Search for the cell housing the specified text and yield its (x, y) center coordinate. 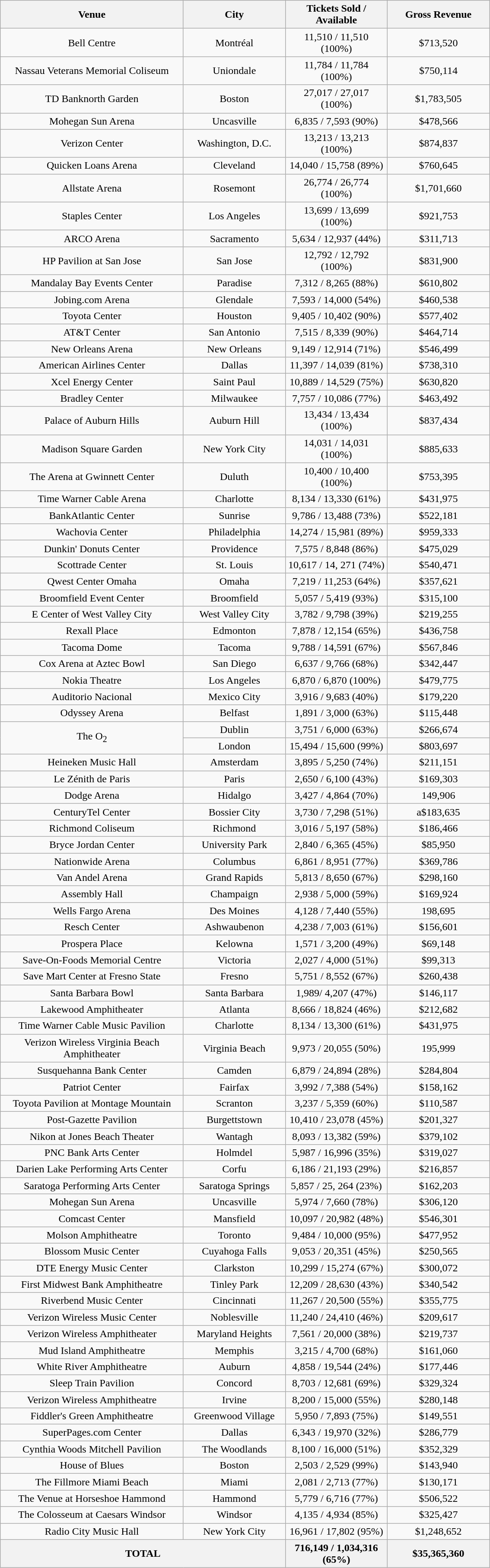
Verizon Wireless Amphitheatre (92, 1400)
The O2 (92, 738)
$300,072 (438, 1268)
8,134 / 13,300 (61%) (336, 1026)
11,267 / 20,500 (55%) (336, 1301)
$284,804 (438, 1070)
7,219 / 11,253 (64%) (336, 581)
Saratoga Performing Arts Center (92, 1186)
Palace of Auburn Hills (92, 420)
$99,313 (438, 960)
4,128 / 7,440 (55%) (336, 911)
10,617 / 14, 271 (74%) (336, 565)
Scottrade Center (92, 565)
Auburn (234, 1366)
Post-Gazette Pavilion (92, 1120)
5,751 / 8,552 (67%) (336, 976)
Lakewood Amphitheater (92, 1009)
Mandalay Bay Events Center (92, 283)
Cynthia Woods Mitchell Pavilion (92, 1449)
Milwaukee (234, 398)
Glendale (234, 300)
5,813 / 8,650 (67%) (336, 878)
Assembly Hall (92, 894)
Dodge Arena (92, 795)
12,209 / 28,630 (43%) (336, 1284)
Comcast Center (92, 1219)
$357,621 (438, 581)
Cuyahoga Falls (234, 1251)
$738,310 (438, 365)
9,786 / 13,488 (73%) (336, 515)
Tacoma (234, 647)
8,100 / 16,000 (51%) (336, 1449)
Nassau Veterans Memorial Coliseum (92, 71)
The Colosseum at Caesars Windsor (92, 1515)
Cleveland (234, 166)
$325,427 (438, 1515)
8,093 / 13,382 (59%) (336, 1136)
$1,248,652 (438, 1531)
6,835 / 7,593 (90%) (336, 121)
Edmonton (234, 631)
$250,565 (438, 1251)
Washington, D.C. (234, 144)
Mansfield (234, 1219)
$306,120 (438, 1202)
$610,802 (438, 283)
Save Mart Center at Fresno State (92, 976)
Venue (92, 15)
Broomfield (234, 598)
Cox Arena at Aztec Bowl (92, 664)
10,097 / 20,982 (48%) (336, 1219)
3,916 / 9,683 (40%) (336, 697)
Broomfield Event Center (92, 598)
Bell Centre (92, 42)
Sacramento (234, 238)
Fresno (234, 976)
The Woodlands (234, 1449)
Amsterdam (234, 762)
7,878 / 12,154 (65%) (336, 631)
$760,645 (438, 166)
Resch Center (92, 927)
Darien Lake Performing Arts Center (92, 1169)
$298,160 (438, 878)
Nokia Theatre (92, 680)
4,858 / 19,544 (24%) (336, 1366)
E Center of West Valley City (92, 614)
Verizon Wireless Music Center (92, 1317)
$209,617 (438, 1317)
Belfast (234, 713)
13,699 / 13,699 (100%) (336, 216)
Nikon at Jones Beach Theater (92, 1136)
Montréal (234, 42)
$179,220 (438, 697)
$753,395 (438, 477)
$379,102 (438, 1136)
1,989/ 4,207 (47%) (336, 993)
PNC Bank Arts Center (92, 1153)
8,134 / 13,330 (61%) (336, 499)
26,774 / 26,774 (100%) (336, 188)
$143,940 (438, 1466)
$750,114 (438, 71)
New Orleans Arena (92, 349)
5,634 / 12,937 (44%) (336, 238)
13,213 / 13,213 (100%) (336, 144)
ARCO Arena (92, 238)
8,666 / 18,824 (46%) (336, 1009)
5,987 / 16,996 (35%) (336, 1153)
14,031 / 14,031 (100%) (336, 449)
San Antonio (234, 333)
University Park (234, 845)
5,974 / 7,660 (78%) (336, 1202)
The Fillmore Miami Beach (92, 1482)
DTE Energy Music Center (92, 1268)
8,200 / 15,000 (55%) (336, 1400)
7,561 / 20,000 (38%) (336, 1334)
$546,301 (438, 1219)
Ashwaubenon (234, 927)
Fairfax (234, 1087)
Patriot Center (92, 1087)
$110,587 (438, 1103)
12,792 / 12,792 (100%) (336, 260)
Cincinnati (234, 1301)
Toronto (234, 1235)
14,040 / 15,758 (89%) (336, 166)
11,240 / 24,410 (46%) (336, 1317)
St. Louis (234, 565)
14,274 / 15,981 (89%) (336, 532)
Fiddler's Green Amphitheatre (92, 1416)
3,751 / 6,000 (63%) (336, 730)
American Airlines Center (92, 365)
$342,447 (438, 664)
Memphis (234, 1350)
$115,448 (438, 713)
3,237 / 5,359 (60%) (336, 1103)
11,397 / 14,039 (81%) (336, 365)
Paris (234, 779)
Paradise (234, 283)
Dunkin' Donuts Center (92, 548)
$478,566 (438, 121)
$1,701,660 (438, 188)
7,515 / 8,339 (90%) (336, 333)
Sunrise (234, 515)
10,400 / 10,400 (100%) (336, 477)
San Jose (234, 260)
$577,402 (438, 316)
$436,758 (438, 631)
$874,837 (438, 144)
Tinley Park (234, 1284)
10,299 / 15,274 (67%) (336, 1268)
$286,779 (438, 1433)
Hidalgo (234, 795)
$475,029 (438, 548)
9,484 / 10,000 (95%) (336, 1235)
27,017 / 27,017 (100%) (336, 99)
Le Zénith de Paris (92, 779)
Houston (234, 316)
9,053 / 20,351 (45%) (336, 1251)
$630,820 (438, 382)
5,779 / 6,716 (77%) (336, 1498)
Dublin (234, 730)
$803,697 (438, 746)
10,410 / 23,078 (45%) (336, 1120)
Time Warner Cable Music Pavilion (92, 1026)
6,186 / 21,193 (29%) (336, 1169)
Blossom Music Center (92, 1251)
Wells Fargo Arena (92, 911)
$464,714 (438, 333)
$831,900 (438, 260)
AT&T Center (92, 333)
Quicken Loans Arena (92, 166)
London (234, 746)
Rosemont (234, 188)
9,405 / 10,402 (90%) (336, 316)
City (234, 15)
BankAtlantic Center (92, 515)
Scranton (234, 1103)
7,757 / 10,086 (77%) (336, 398)
Atlanta (234, 1009)
Holmdel (234, 1153)
SuperPages.com Center (92, 1433)
Time Warner Cable Arena (92, 499)
Richmond (234, 828)
$319,027 (438, 1153)
New Orleans (234, 349)
Auditorio Nacional (92, 697)
7,575 / 8,848 (86%) (336, 548)
$479,775 (438, 680)
2,503 / 2,529 (99%) (336, 1466)
3,992 / 7,388 (54%) (336, 1087)
Grand Rapids (234, 878)
Nationwide Arena (92, 861)
$146,117 (438, 993)
Gross Revenue (438, 15)
Bradley Center (92, 398)
$311,713 (438, 238)
$477,952 (438, 1235)
Maryland Heights (234, 1334)
$460,538 (438, 300)
Columbus (234, 861)
$340,542 (438, 1284)
$959,333 (438, 532)
$506,522 (438, 1498)
$211,151 (438, 762)
5,857 / 25, 264 (23%) (336, 1186)
9,788 / 14,591 (67%) (336, 647)
$212,682 (438, 1009)
Virginia Beach (234, 1048)
Uniondale (234, 71)
Toyota Pavilion at Montage Mountain (92, 1103)
4,238 / 7,003 (61%) (336, 927)
The Arena at Gwinnett Center (92, 477)
$130,171 (438, 1482)
Radio City Music Hall (92, 1531)
Clarkston (234, 1268)
Verizon Center (92, 144)
Bryce Jordan Center (92, 845)
3,895 / 5,250 (74%) (336, 762)
$158,162 (438, 1087)
$169,924 (438, 894)
Save-On-Foods Memorial Centre (92, 960)
16,961 / 17,802 (95%) (336, 1531)
7,312 / 8,265 (88%) (336, 283)
a$183,635 (438, 812)
10,889 / 14,529 (75%) (336, 382)
2,081 / 2,713 (77%) (336, 1482)
Duluth (234, 477)
1,891 / 3,000 (63%) (336, 713)
198,695 (438, 911)
TOTAL (143, 1553)
6,879 / 24,894 (28%) (336, 1070)
149,906 (438, 795)
Sleep Train Pavilion (92, 1383)
1,571 / 3,200 (49%) (336, 944)
Staples Center (92, 216)
6,343 / 19,970 (32%) (336, 1433)
Mud Island Amphitheatre (92, 1350)
Rexall Place (92, 631)
Hammond (234, 1498)
$329,324 (438, 1383)
3,730 / 7,298 (51%) (336, 812)
Qwest Center Omaha (92, 581)
Tacoma Dome (92, 647)
Santa Barbara Bowl (92, 993)
Omaha (234, 581)
Saratoga Springs (234, 1186)
6,637 / 9,766 (68%) (336, 664)
$219,255 (438, 614)
$713,520 (438, 42)
195,999 (438, 1048)
$921,753 (438, 216)
$540,471 (438, 565)
$260,438 (438, 976)
$546,499 (438, 349)
2,840 / 6,365 (45%) (336, 845)
White River Amphitheatre (92, 1366)
$352,329 (438, 1449)
The Venue at Horseshoe Hammond (92, 1498)
$177,446 (438, 1366)
$35,365,360 (438, 1553)
8,703 / 12,681 (69%) (336, 1383)
Camden (234, 1070)
$266,674 (438, 730)
Jobing.com Arena (92, 300)
Champaign (234, 894)
CenturyTel Center (92, 812)
$149,551 (438, 1416)
$315,100 (438, 598)
$156,601 (438, 927)
Concord (234, 1383)
3,782 / 9,798 (39%) (336, 614)
716,149 / 1,034,316 (65%) (336, 1553)
5,950 / 7,893 (75%) (336, 1416)
HP Pavilion at San Jose (92, 260)
$522,181 (438, 515)
$201,327 (438, 1120)
5,057 / 5,419 (93%) (336, 598)
11,784 / 11,784 (100%) (336, 71)
Wachovia Center (92, 532)
3,427 / 4,864 (70%) (336, 795)
6,870 / 6,870 (100%) (336, 680)
Kelowna (234, 944)
Wantagh (234, 1136)
First Midwest Bank Amphitheatre (92, 1284)
$463,492 (438, 398)
13,434 / 13,434 (100%) (336, 420)
$369,786 (438, 861)
Toyota Center (92, 316)
Mexico City (234, 697)
Philadelphia (234, 532)
Bossier City (234, 812)
$162,203 (438, 1186)
Heineken Music Hall (92, 762)
2,650 / 6,100 (43%) (336, 779)
Susquehanna Bank Center (92, 1070)
Riverbend Music Center (92, 1301)
2,938 / 5,000 (59%) (336, 894)
6,861 / 8,951 (77%) (336, 861)
$169,303 (438, 779)
7,593 / 14,000 (54%) (336, 300)
Santa Barbara (234, 993)
$219,737 (438, 1334)
Des Moines (234, 911)
Corfu (234, 1169)
$186,466 (438, 828)
Noblesville (234, 1317)
Allstate Arena (92, 188)
Madison Square Garden (92, 449)
San Diego (234, 664)
Tickets Sold / Available (336, 15)
$885,633 (438, 449)
$280,148 (438, 1400)
Miami (234, 1482)
$837,434 (438, 420)
$1,783,505 (438, 99)
15,494 / 15,600 (99%) (336, 746)
Burgettstown (234, 1120)
$161,060 (438, 1350)
11,510 / 11,510 (100%) (336, 42)
Xcel Energy Center (92, 382)
$85,950 (438, 845)
Verizon Wireless Amphitheater (92, 1334)
Auburn Hill (234, 420)
9,149 / 12,914 (71%) (336, 349)
3,215 / 4,700 (68%) (336, 1350)
West Valley City (234, 614)
TD Banknorth Garden (92, 99)
Victoria (234, 960)
Van Andel Arena (92, 878)
$216,857 (438, 1169)
Saint Paul (234, 382)
2,027 / 4,000 (51%) (336, 960)
Greenwood Village (234, 1416)
Windsor (234, 1515)
Richmond Coliseum (92, 828)
Prospera Place (92, 944)
$355,775 (438, 1301)
Verizon Wireless Virginia Beach Amphitheater (92, 1048)
9,973 / 20,055 (50%) (336, 1048)
$567,846 (438, 647)
3,016 / 5,197 (58%) (336, 828)
Irvine (234, 1400)
$69,148 (438, 944)
House of Blues (92, 1466)
Odyssey Arena (92, 713)
Molson Amphitheatre (92, 1235)
4,135 / 4,934 (85%) (336, 1515)
Providence (234, 548)
